Pinpoint the cell where the given text exists, returning its (x, y) midpoint coordinate. 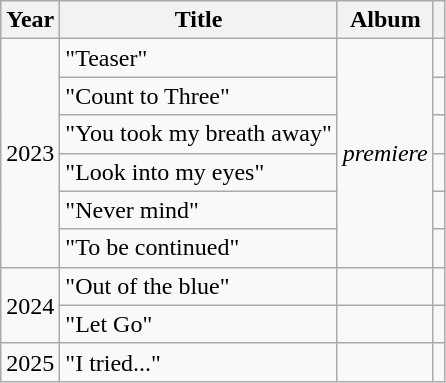
"Look into my eyes" (199, 172)
"Let Go" (199, 324)
"Count to Three" (199, 96)
Title (199, 20)
"Teaser" (199, 58)
2025 (30, 362)
Year (30, 20)
2023 (30, 153)
2024 (30, 305)
"Out of the blue" (199, 286)
premiere (385, 153)
"To be continued" (199, 248)
Album (385, 20)
"You took my breath away" (199, 134)
"Never mind" (199, 210)
"I tried..." (199, 362)
